Return the [x, y] coordinate for the center point of the cell that contains the specified text.  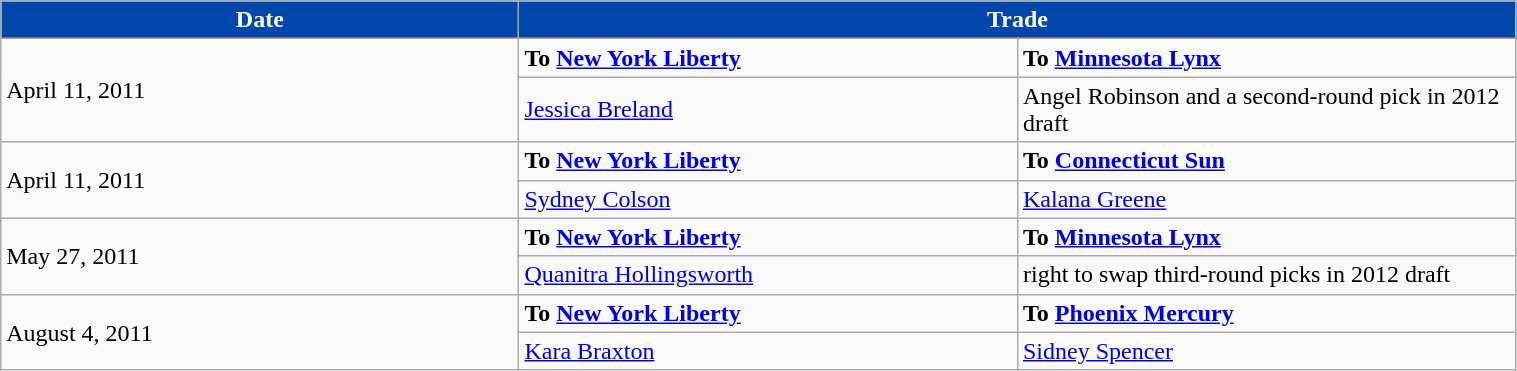
To Connecticut Sun [1266, 161]
Jessica Breland [768, 110]
Date [260, 20]
Kara Braxton [768, 351]
Quanitra Hollingsworth [768, 275]
Sidney Spencer [1266, 351]
August 4, 2011 [260, 332]
Sydney Colson [768, 199]
Angel Robinson and a second-round pick in 2012 draft [1266, 110]
right to swap third-round picks in 2012 draft [1266, 275]
Kalana Greene [1266, 199]
Trade [1018, 20]
May 27, 2011 [260, 256]
To Phoenix Mercury [1266, 313]
